Pinpoint the cell where the given text exists, returning its (x, y) midpoint coordinate. 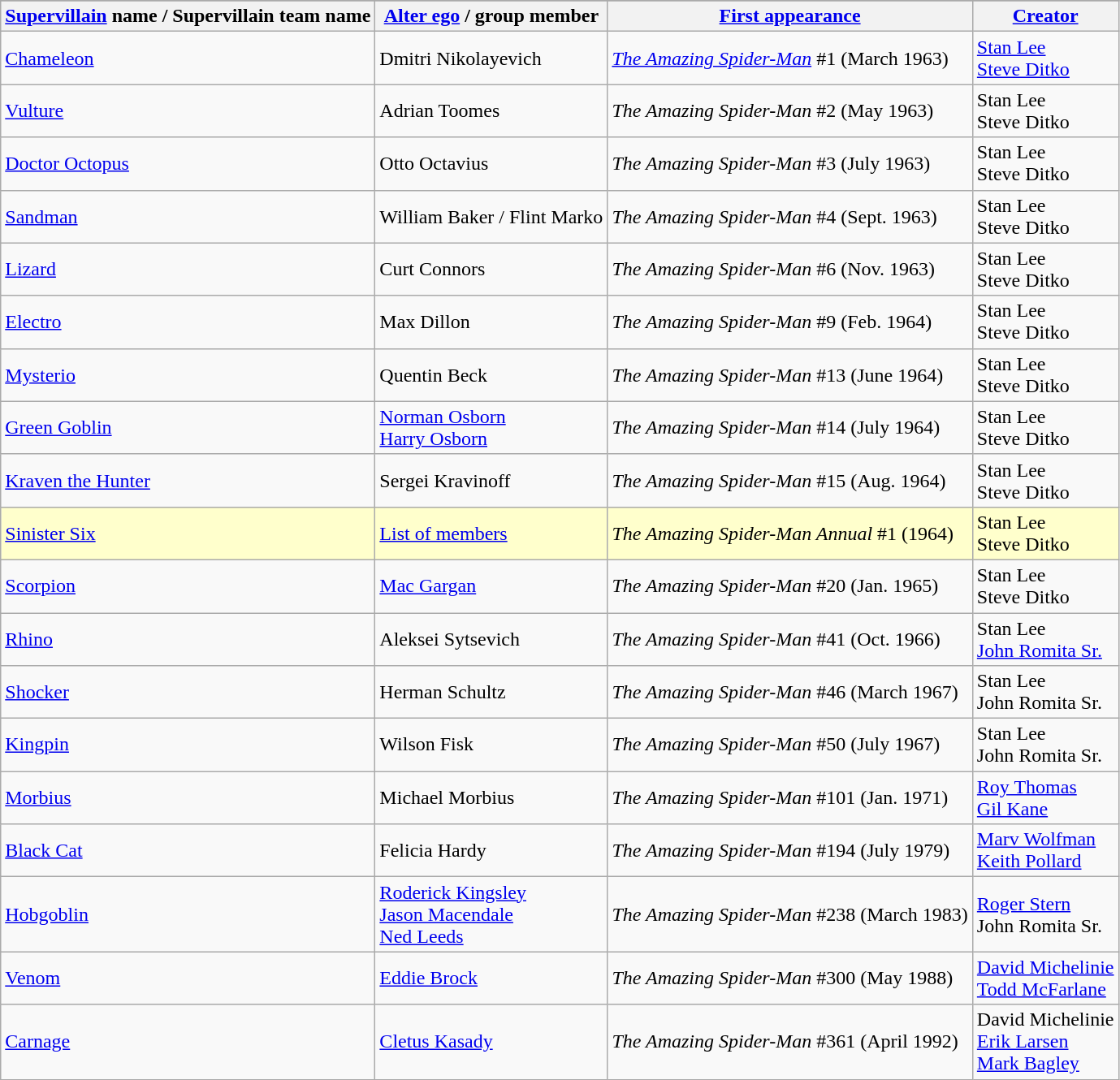
Sinister Six (188, 533)
The Amazing Spider-Man #13 (June 1964) (789, 375)
The Amazing Spider-Man #101 (Jan. 1971) (789, 797)
Marv WolfmanKeith Pollard (1045, 851)
Roderick KingsleyJason MacendaleNed Leeds (491, 914)
Shocker (188, 692)
The Amazing Spider-Man #300 (May 1988) (789, 978)
Eddie Brock (491, 978)
David MichelinieTodd McFarlane (1045, 978)
The Amazing Spider-Man Annual #1 (1964) (789, 533)
Mysterio (188, 375)
Hobgoblin (188, 914)
The Amazing Spider-Man #41 (Oct. 1966) (789, 638)
Chameleon (188, 58)
Felicia Hardy (491, 851)
The Amazing Spider-Man #15 (Aug. 1964) (789, 481)
Green Goblin (188, 427)
Morbius (188, 797)
The Amazing Spider-Man #14 (July 1964) (789, 427)
The Amazing Spider-Man #238 (March 1983) (789, 914)
Quentin Beck (491, 375)
Roy ThomasGil Kane (1045, 797)
The Amazing Spider-Man #4 (Sept. 1963) (789, 216)
The Amazing Spider-Man #194 (July 1979) (789, 851)
Carnage (188, 1042)
Doctor Octopus (188, 164)
Adrian Toomes (491, 110)
Cletus Kasady (491, 1042)
Rhino (188, 638)
Black Cat (188, 851)
Otto Octavius (491, 164)
Creator (1045, 16)
The Amazing Spider-Man #361 (April 1992) (789, 1042)
William Baker / Flint Marko (491, 216)
Mac Gargan (491, 586)
Aleksei Sytsevich (491, 638)
Herman Schultz (491, 692)
The Amazing Spider-Man #1 (March 1963) (789, 58)
First appearance (789, 16)
List of members (491, 533)
David MichelinieErik LarsenMark Bagley (1045, 1042)
The Amazing Spider-Man #9 (Feb. 1964) (789, 322)
Alter ego / group member (491, 16)
Venom (188, 978)
Norman OsbornHarry Osborn (491, 427)
Kingpin (188, 745)
Lizard (188, 270)
The Amazing Spider-Man #6 (Nov. 1963) (789, 270)
Curt Connors (491, 270)
Wilson Fisk (491, 745)
Electro (188, 322)
Michael Morbius (491, 797)
Sergei Kravinoff (491, 481)
The Amazing Spider-Man #20 (Jan. 1965) (789, 586)
The Amazing Spider-Man #3 (July 1963) (789, 164)
Scorpion (188, 586)
Supervillain name / Supervillain team name (188, 16)
The Amazing Spider-Man #2 (May 1963) (789, 110)
Max Dillon (491, 322)
Dmitri Nikolayevich (491, 58)
Roger Stern John Romita Sr. (1045, 914)
Kraven the Hunter (188, 481)
The Amazing Spider-Man #46 (March 1967) (789, 692)
Stan Lee Steve Ditko (1045, 322)
Sandman (188, 216)
Vulture (188, 110)
The Amazing Spider-Man #50 (July 1967) (789, 745)
